From the cell containing the given text, extract its center point as [x, y] coordinate. 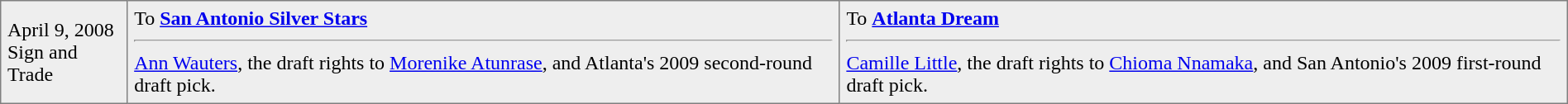
April 9, 2008Sign and Trade [65, 52]
To Atlanta Dream Camille Little, the draft rights to Chioma Nnamaka, and San Antonio's 2009 first-round draft pick. [1203, 52]
To San Antonio Silver Stars Ann Wauters, the draft rights to Morenike Atunrase, and Atlanta's 2009 second-round draft pick. [483, 52]
